Scan for the cell matching the given text and deliver its (X, Y) coordinate at center. 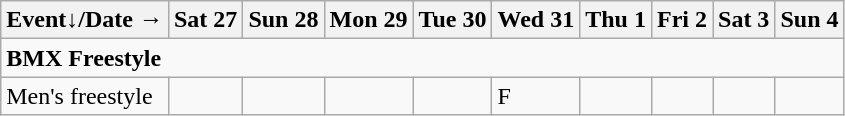
Tue 30 (452, 20)
F (536, 96)
Fri 2 (682, 20)
Event↓/Date → (85, 20)
Thu 1 (616, 20)
Men's freestyle (85, 96)
Sun 28 (284, 20)
Wed 31 (536, 20)
Mon 29 (368, 20)
Sat 3 (743, 20)
Sun 4 (810, 20)
BMX Freestyle (422, 58)
Sat 27 (205, 20)
